Capture the cell that displays the provided text and extract its (X, Y) central coordinate. 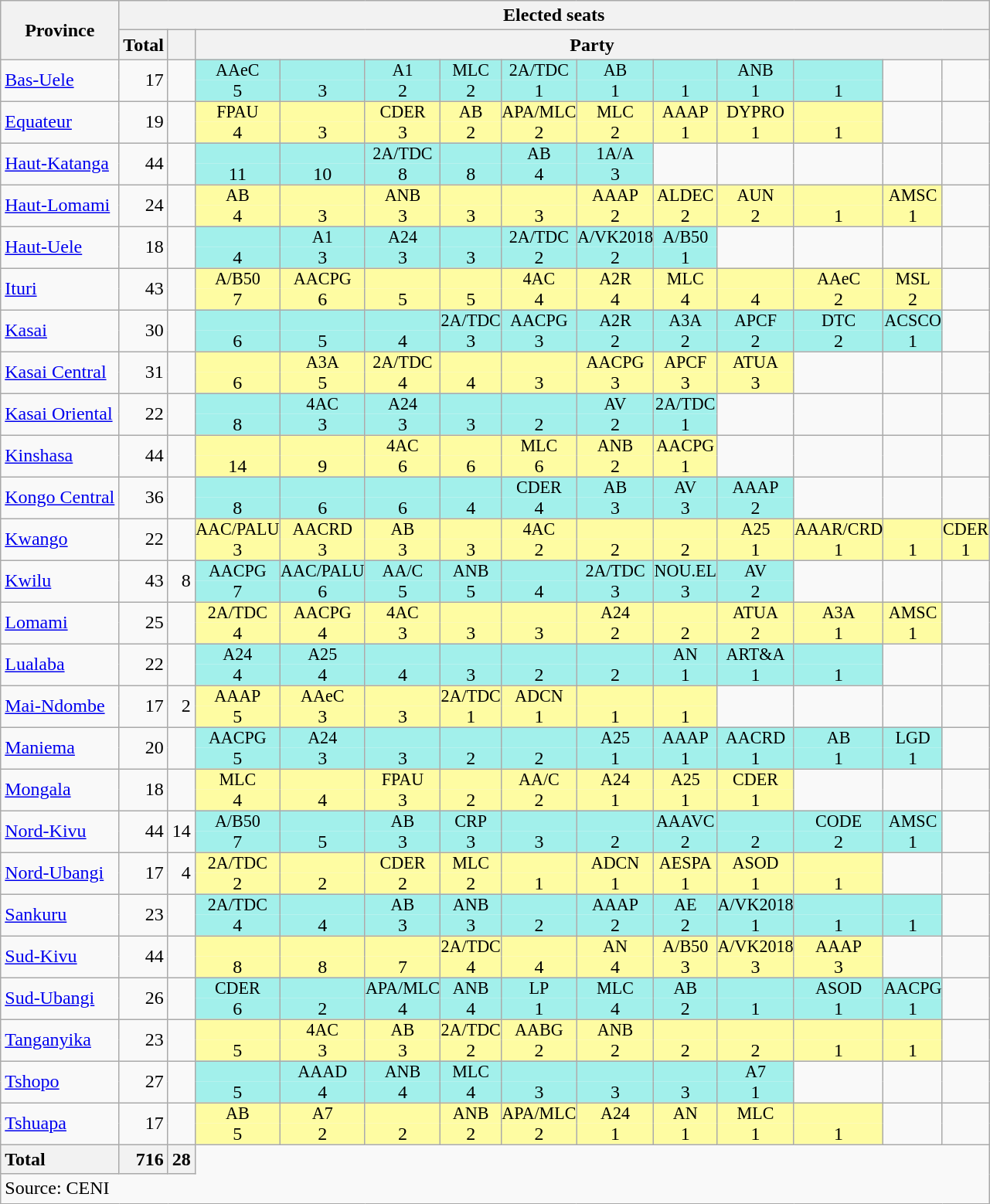
Kinshasa (60, 456)
716 (144, 1159)
CRP (471, 821)
DTC (839, 320)
Sud-Ubangi (60, 998)
20 (144, 748)
Kasai Central (60, 372)
Source: CENI (98, 1189)
LGD (913, 737)
Haut-Lomami (60, 206)
Equateur (60, 122)
ACSCO (913, 320)
26 (144, 998)
AUN (756, 195)
AESPA (686, 862)
11 (237, 174)
9 (322, 466)
Elected seats (554, 15)
30 (144, 331)
DYPRO (756, 111)
27 (144, 1082)
ALDEC (686, 195)
AAAVC (686, 821)
19 (144, 122)
1A/A (615, 153)
Kasai Oriental (60, 414)
24 (144, 206)
Nord-Kivu (60, 832)
AABG (539, 1029)
AAAR/CRD (839, 529)
Tanganyika (60, 1040)
28 (181, 1159)
AE (686, 904)
Mai-Ndombe (60, 706)
NOU.EL (686, 570)
Ituri (60, 289)
Bas-Uele (60, 80)
Tshuapa (60, 1124)
LP (539, 988)
Kasai (60, 331)
Party (592, 45)
Province (60, 30)
CODE (839, 821)
Kongo Central (60, 498)
ART&A (756, 654)
Haut-Katanga (60, 164)
25 (144, 623)
Mongala (60, 790)
AAAD (322, 1071)
Lualaba (60, 665)
Nord-Ubangi (60, 873)
Sud-Kivu (60, 957)
Sankuru (60, 915)
36 (144, 498)
10 (322, 174)
Haut-Uele (60, 247)
Kwango (60, 539)
Lomami (60, 623)
Kwilu (60, 581)
MSL (913, 278)
Tshopo (60, 1082)
31 (144, 372)
Maniema (60, 748)
